Identify which cell holds the provided text, then report its (x, y) central coordinate. 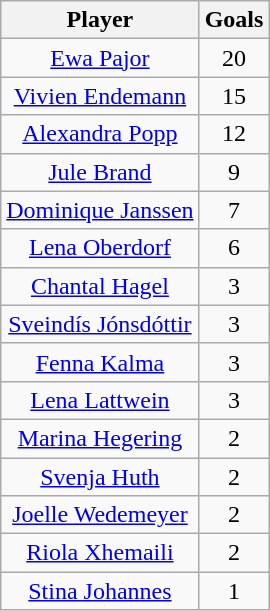
Goals (234, 20)
7 (234, 210)
Riola Xhemaili (100, 553)
Ewa Pajor (100, 58)
6 (234, 248)
12 (234, 134)
9 (234, 172)
Stina Johannes (100, 591)
1 (234, 591)
20 (234, 58)
Jule Brand (100, 172)
Svenja Huth (100, 477)
15 (234, 96)
Joelle Wedemeyer (100, 515)
Player (100, 20)
Chantal Hagel (100, 286)
Lena Lattwein (100, 400)
Vivien Endemann (100, 96)
Sveindís Jónsdóttir (100, 324)
Alexandra Popp (100, 134)
Lena Oberdorf (100, 248)
Marina Hegering (100, 438)
Fenna Kalma (100, 362)
Dominique Janssen (100, 210)
